Pinpoint the cell where the given text exists, returning its (X, Y) midpoint coordinate. 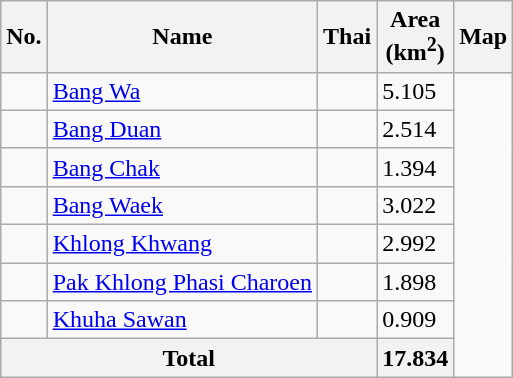
Name (182, 37)
1.394 (416, 167)
Khuha Sawan (182, 320)
3.022 (416, 205)
Bang Waek (182, 205)
Bang Duan (182, 129)
1.898 (416, 282)
2.514 (416, 129)
Thai (348, 37)
17.834 (416, 358)
No. (24, 37)
Bang Chak (182, 167)
2.992 (416, 244)
Map (484, 37)
Pak Khlong Phasi Charoen (182, 282)
Bang Wa (182, 91)
0.909 (416, 320)
5.105 (416, 91)
Area(km2) (416, 37)
Total (189, 358)
Khlong Khwang (182, 244)
